Detect which cell encompasses the target text, then output its [X, Y] center coordinate. 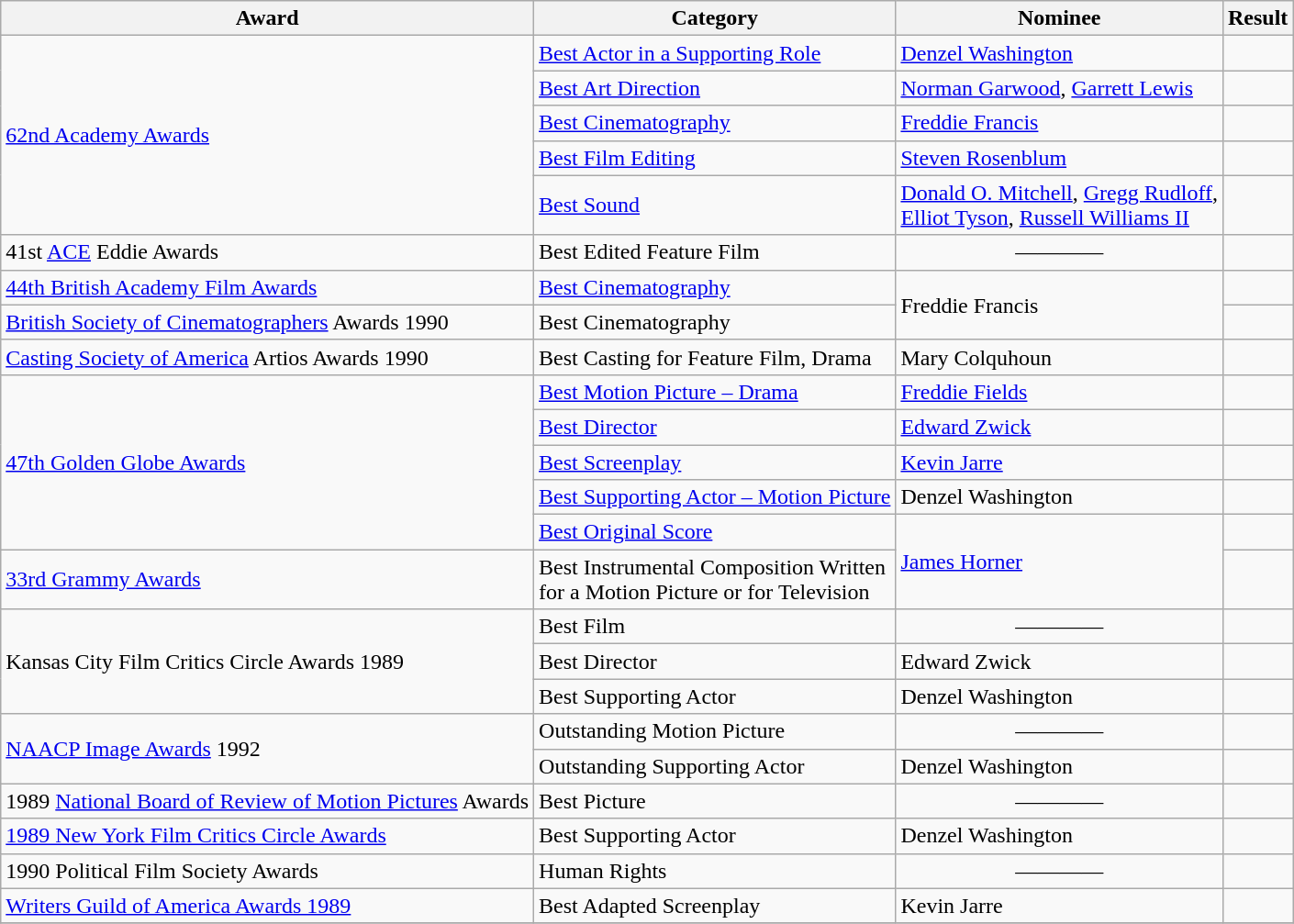
Best Supporting Actor – Motion Picture [715, 497]
Best Film Editing [715, 158]
Result [1257, 18]
Award [268, 18]
British Society of Cinematographers Awards 1990 [268, 322]
62nd Academy Awards [268, 136]
1989 New York Film Critics Circle Awards [268, 836]
Mary Colquhoun [1059, 357]
James Horner [1059, 562]
Outstanding Supporting Actor [715, 766]
Best Original Score [715, 532]
33rd Grammy Awards [268, 580]
Best Instrumental Composition Writtenfor a Motion Picture or for Television [715, 580]
Writers Guild of America Awards 1989 [268, 906]
Best Sound [715, 206]
Best Casting for Feature Film, Drama [715, 357]
Best Edited Feature Film [715, 252]
Freddie Fields [1059, 392]
Norman Garwood, Garrett Lewis [1059, 88]
Best Motion Picture – Drama [715, 392]
Best Screenplay [715, 462]
Category [715, 18]
Kansas City Film Critics Circle Awards 1989 [268, 662]
Best Adapted Screenplay [715, 906]
Steven Rosenblum [1059, 158]
41st ACE Eddie Awards [268, 252]
NAACP Image Awards 1992 [268, 749]
Best Art Direction [715, 88]
Human Rights [715, 871]
Outstanding Motion Picture [715, 731]
1989 National Board of Review of Motion Pictures Awards [268, 801]
1990 Political Film Society Awards [268, 871]
Donald O. Mitchell, Gregg Rudloff,Elliot Tyson, Russell Williams II [1059, 206]
Best Actor in a Supporting Role [715, 53]
44th British Academy Film Awards [268, 287]
Best Picture [715, 801]
Best Film [715, 627]
Casting Society of America Artios Awards 1990 [268, 357]
47th Golden Globe Awards [268, 462]
Nominee [1059, 18]
